Capture the cell that displays the provided text and extract its [x, y] central coordinate. 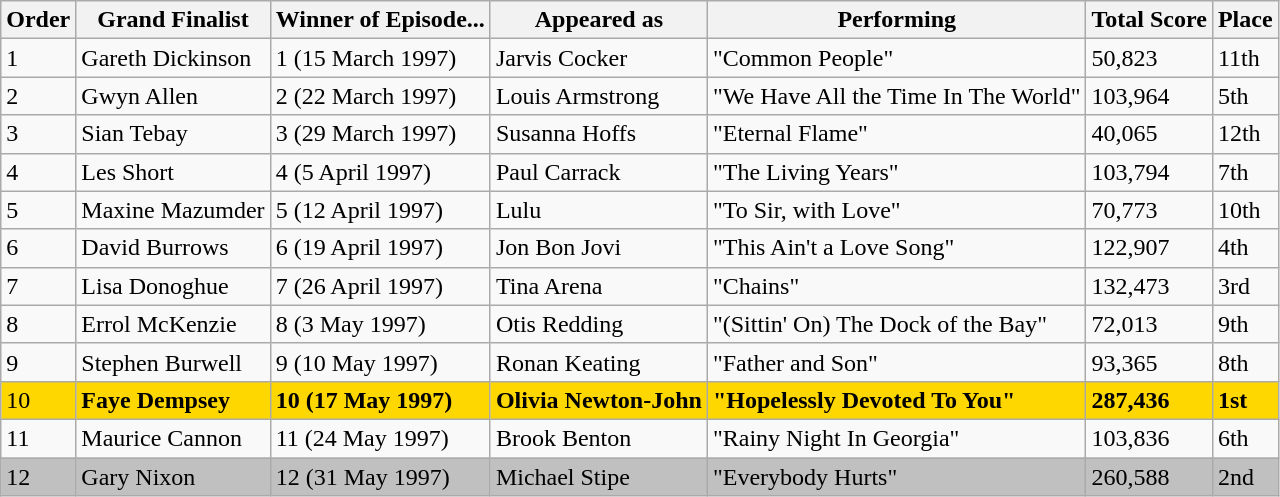
103,836 [1149, 438]
7 [38, 286]
Gwyn Allen [173, 96]
103,964 [1149, 96]
Errol McKenzie [173, 324]
Performing [896, 20]
"Chains" [896, 286]
Total Score [1149, 20]
Susanna Hoffs [598, 134]
"(Sittin' On) The Dock of the Bay" [896, 324]
8th [1245, 362]
2 (22 March 1997) [380, 96]
6 (19 April 1997) [380, 248]
Jarvis Cocker [598, 58]
Louis Armstrong [598, 96]
Order [38, 20]
10 (17 May 1997) [380, 400]
Maurice Cannon [173, 438]
Stephen Burwell [173, 362]
11th [1245, 58]
4 (5 April 1997) [380, 172]
287,436 [1149, 400]
10 [38, 400]
Brook Benton [598, 438]
93,365 [1149, 362]
72,013 [1149, 324]
9 [38, 362]
Lisa Donoghue [173, 286]
12 (31 May 1997) [380, 477]
"The Living Years" [896, 172]
1 (15 March 1997) [380, 58]
3 (29 March 1997) [380, 134]
132,473 [1149, 286]
Otis Redding [598, 324]
Sian Tebay [173, 134]
7 (26 April 1997) [380, 286]
"We Have All the Time In The World" [896, 96]
9th [1245, 324]
103,794 [1149, 172]
1st [1245, 400]
"Common People" [896, 58]
11 (24 May 1997) [380, 438]
12 [38, 477]
Gary Nixon [173, 477]
4th [1245, 248]
6 [38, 248]
1 [38, 58]
Paul Carrack [598, 172]
"This Ain't a Love Song" [896, 248]
Tina Arena [598, 286]
Gareth Dickinson [173, 58]
8 (3 May 1997) [380, 324]
"Eternal Flame" [896, 134]
9 (10 May 1997) [380, 362]
Appeared as [598, 20]
Michael Stipe [598, 477]
Grand Finalist [173, 20]
Maxine Mazumder [173, 210]
Les Short [173, 172]
"Hopelessly Devoted To You" [896, 400]
3rd [1245, 286]
5 [38, 210]
11 [38, 438]
"Rainy Night In Georgia" [896, 438]
50,823 [1149, 58]
Olivia Newton-John [598, 400]
"Father and Son" [896, 362]
70,773 [1149, 210]
6th [1245, 438]
David Burrows [173, 248]
5 (12 April 1997) [380, 210]
Ronan Keating [598, 362]
40,065 [1149, 134]
"Everybody Hurts" [896, 477]
Winner of Episode... [380, 20]
8 [38, 324]
2 [38, 96]
2nd [1245, 477]
Lulu [598, 210]
4 [38, 172]
7th [1245, 172]
5th [1245, 96]
12th [1245, 134]
"To Sir, with Love" [896, 210]
10th [1245, 210]
3 [38, 134]
Faye Dempsey [173, 400]
260,588 [1149, 477]
Jon Bon Jovi [598, 248]
122,907 [1149, 248]
Place [1245, 20]
